Pinpoint the cell where the given text exists, returning its (x, y) midpoint coordinate. 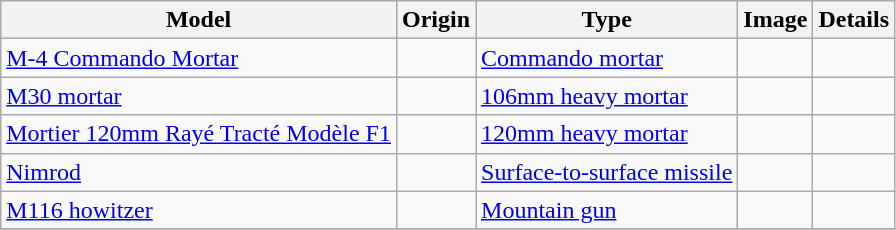
Surface-to-surface missile (607, 172)
Origin (436, 20)
Mortier 120mm Rayé Tracté Modèle F1 (199, 134)
Type (607, 20)
Model (199, 20)
Image (776, 20)
M30 mortar (199, 96)
Details (854, 20)
Commando mortar (607, 58)
M116 howitzer (199, 210)
Mountain gun (607, 210)
106mm heavy mortar (607, 96)
M-4 Commando Mortar (199, 58)
Nimrod (199, 172)
120mm heavy mortar (607, 134)
